Return [X, Y] of the center of cell containing provided text 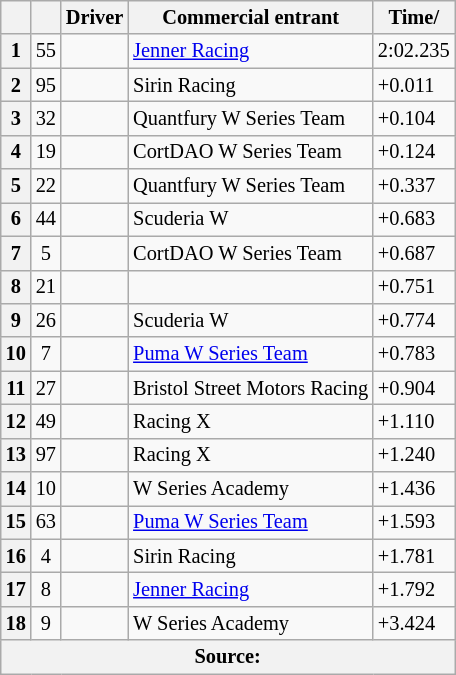
+1.792 [414, 589]
+0.683 [414, 219]
+0.687 [414, 253]
44 [46, 219]
19 [46, 152]
15 [16, 522]
14 [16, 489]
+0.011 [414, 85]
Commercial entrant [250, 17]
17 [16, 589]
12 [16, 421]
11 [16, 388]
55 [46, 51]
22 [46, 186]
+1.110 [414, 421]
2 [16, 85]
49 [46, 421]
1 [16, 51]
+0.104 [414, 118]
+0.904 [414, 388]
+1.781 [414, 556]
18 [16, 623]
Source: [228, 657]
16 [16, 556]
97 [46, 455]
32 [46, 118]
95 [46, 85]
21 [46, 287]
+0.774 [414, 320]
13 [16, 455]
27 [46, 388]
63 [46, 522]
+0.751 [414, 287]
+0.337 [414, 186]
+0.783 [414, 354]
Time/ [414, 17]
+3.424 [414, 623]
26 [46, 320]
3 [16, 118]
+1.436 [414, 489]
Driver [94, 17]
6 [16, 219]
Bristol Street Motors Racing [250, 388]
+1.240 [414, 455]
+0.124 [414, 152]
2:02.235 [414, 51]
+1.593 [414, 522]
